Output the [X, Y] coordinate of the center of the cell containing the given text.  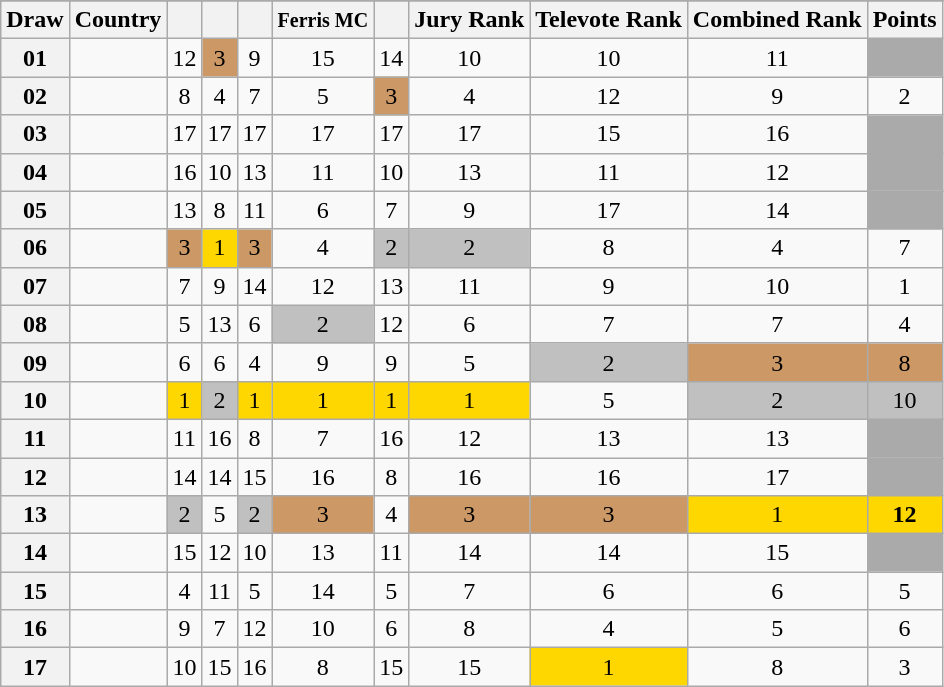
Jury Rank [470, 20]
Points [904, 20]
Country [118, 20]
Combined Rank [777, 20]
03 [35, 134]
08 [35, 324]
02 [35, 96]
01 [35, 58]
07 [35, 286]
05 [35, 210]
Draw [35, 20]
09 [35, 362]
06 [35, 248]
Ferris MC [323, 20]
Televote Rank [609, 20]
04 [35, 172]
